Identify which cell holds the provided text, then report its [X, Y] central coordinate. 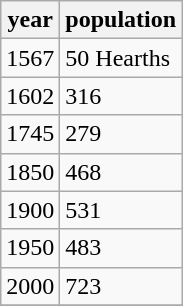
50 Hearths [121, 58]
population [121, 20]
1567 [30, 58]
316 [121, 96]
468 [121, 172]
1602 [30, 96]
1745 [30, 134]
531 [121, 210]
723 [121, 286]
year [30, 20]
279 [121, 134]
483 [121, 248]
2000 [30, 286]
1950 [30, 248]
1900 [30, 210]
1850 [30, 172]
